Search for the cell housing the specified text and yield its [X, Y] center coordinate. 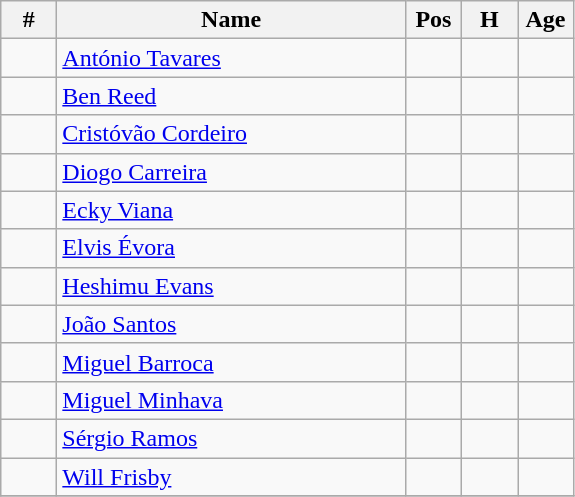
Ben Reed [232, 96]
Pos [433, 20]
H [489, 20]
Heshimu Evans [232, 286]
Sérgio Ramos [232, 438]
Ecky Viana [232, 210]
Miguel Barroca [232, 362]
Name [232, 20]
# [29, 20]
Age [546, 20]
Miguel Minhava [232, 400]
Diogo Carreira [232, 172]
Cristóvão Cordeiro [232, 134]
João Santos [232, 324]
António Tavares [232, 58]
Will Frisby [232, 477]
Elvis Évora [232, 248]
